Search for the cell housing the specified text and yield its (X, Y) center coordinate. 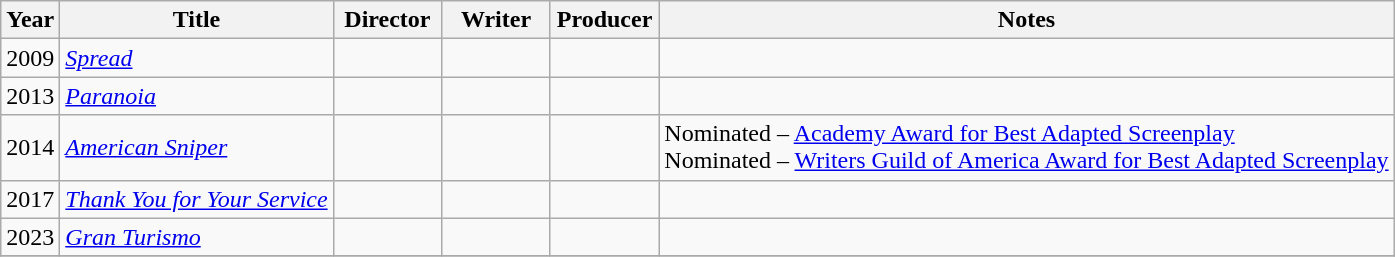
2014 (30, 148)
Gran Turismo (196, 237)
American Sniper (196, 148)
Title (196, 20)
Spread (196, 58)
Year (30, 20)
2013 (30, 96)
Producer (604, 20)
Paranoia (196, 96)
Director (388, 20)
Writer (496, 20)
Nominated – Academy Award for Best Adapted ScreenplayNominated – Writers Guild of America Award for Best Adapted Screenplay (1026, 148)
2009 (30, 58)
2023 (30, 237)
Notes (1026, 20)
2017 (30, 199)
Thank You for Your Service (196, 199)
